Pinpoint the cell where the given text exists, returning its [X, Y] midpoint coordinate. 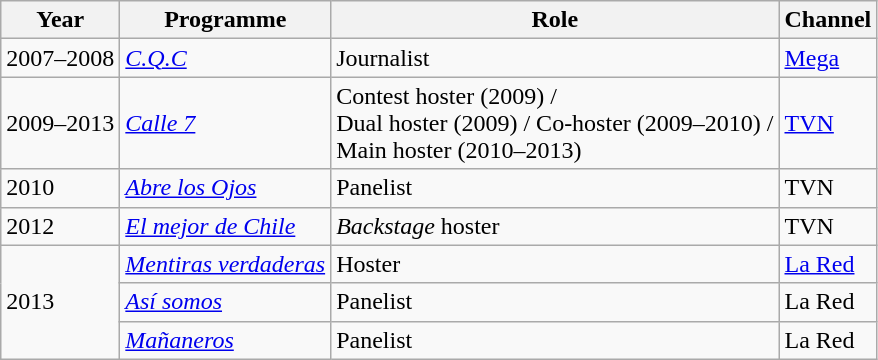
Mañaneros [226, 340]
Programme [226, 20]
Backstage hoster [555, 226]
Abre los Ojos [226, 188]
Year [60, 20]
2007–2008 [60, 58]
Journalist [555, 58]
El mejor de Chile [226, 226]
2010 [60, 188]
2009–2013 [60, 123]
Mentiras verdaderas [226, 264]
Así somos [226, 302]
Hoster [555, 264]
Calle 7 [226, 123]
C.Q.C [226, 58]
Contest hoster (2009) /Dual hoster (2009) / Co-hoster (2009–2010) /Main hoster (2010–2013) [555, 123]
Mega [828, 58]
2012 [60, 226]
2013 [60, 302]
Channel [828, 20]
Role [555, 20]
